Search for the cell housing the specified text and yield its [X, Y] center coordinate. 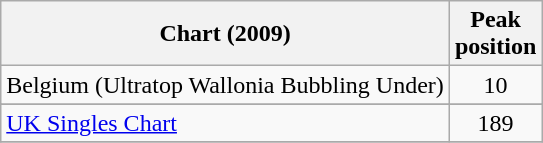
Chart (2009) [226, 34]
10 [495, 85]
189 [495, 123]
UK Singles Chart [226, 123]
Peakposition [495, 34]
Belgium (Ultratop Wallonia Bubbling Under) [226, 85]
